Provide the (X, Y) coordinate of the cell's center where the given text is located.  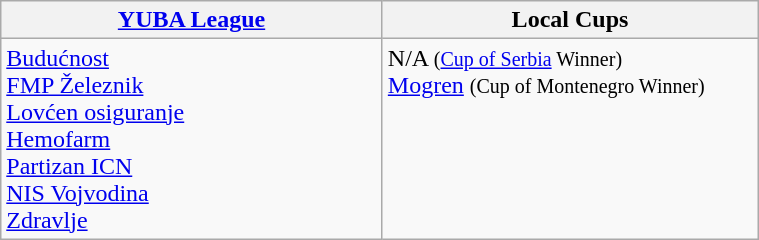
YUBA League (192, 20)
BudućnostFMP ŽeleznikLovćen osiguranjeHemofarmPartizan ICNNIS Vojvodina Zdravlje (192, 139)
N/A (Cup of Serbia Winner)Mogren (Cup of Montenegro Winner) (570, 139)
Local Cups (570, 20)
